Search for the cell housing the specified text and yield its [x, y] center coordinate. 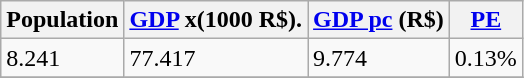
GDP pc (R$) [379, 20]
0.13% [486, 58]
Population [62, 20]
9.774 [379, 58]
GDP x(1000 R$). [216, 20]
PE [486, 20]
8.241 [62, 58]
77.417 [216, 58]
